From the cell containing the given text, extract its center point as (X, Y) coordinate. 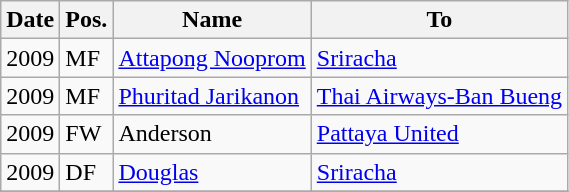
Douglas (212, 172)
Pattaya United (439, 134)
Phuritad Jarikanon (212, 96)
Thai Airways-Ban Bueng (439, 96)
Anderson (212, 134)
To (439, 20)
Date (30, 20)
Attapong Nooprom (212, 58)
DF (86, 172)
Name (212, 20)
Pos. (86, 20)
FW (86, 134)
